For the text-containing cell, return its midpoint in [x, y] coordinate format. 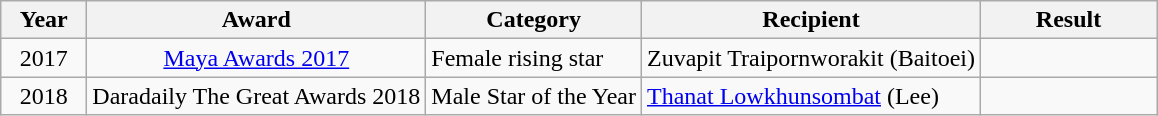
Result [1069, 20]
2017 [44, 58]
Award [256, 20]
Maya Awards 2017 [256, 58]
Category [534, 20]
Female rising star [534, 58]
Year [44, 20]
2018 [44, 96]
Daradaily The Great Awards 2018 [256, 96]
Recipient [810, 20]
Zuvapit Traipornworakit (Baitoei) [810, 58]
Male Star of the Year [534, 96]
Thanat Lowkhunsombat (Lee) [810, 96]
